Identify which cell holds the provided text, then report its (X, Y) central coordinate. 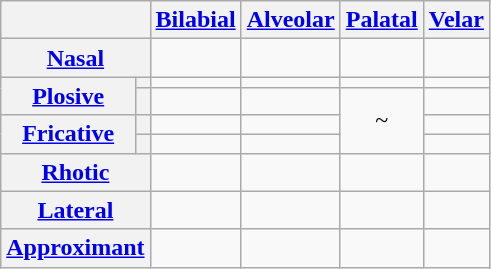
Rhotic (76, 172)
Nasal (76, 58)
Plosive (68, 96)
Fricative (68, 134)
Velar (456, 20)
Lateral (76, 210)
Palatal (382, 20)
Alveolar (290, 20)
~ (382, 120)
Bilabial (196, 20)
Approximant (76, 248)
